Find where the given text appears and provide that cell's center as (X, Y) coordinate. 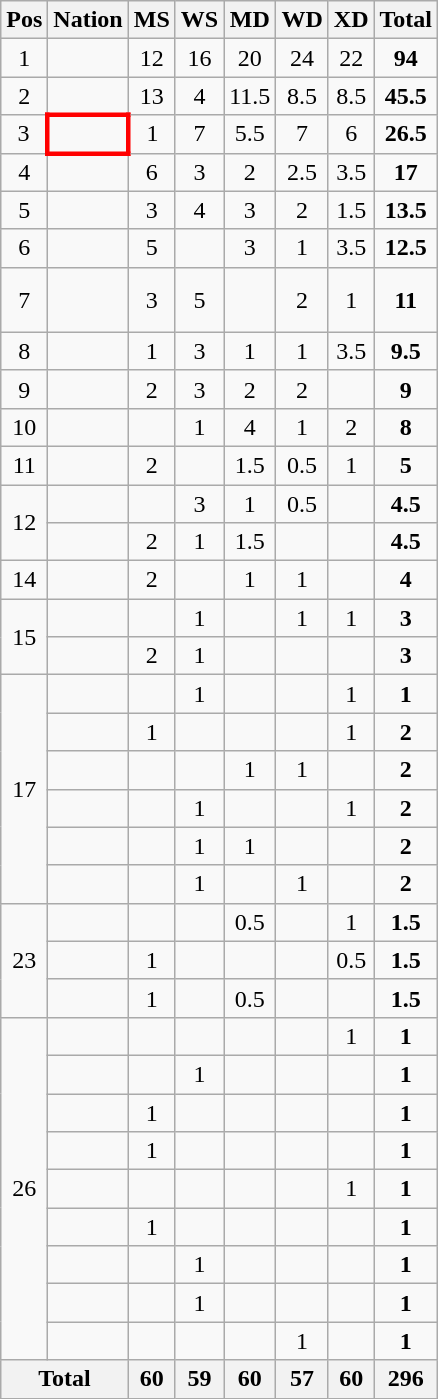
16 (199, 58)
20 (250, 58)
WS (199, 20)
59 (199, 1379)
45.5 (406, 96)
13.5 (406, 210)
24 (302, 58)
Pos (24, 20)
9.5 (406, 351)
10 (24, 427)
23 (24, 960)
MD (250, 20)
WD (302, 20)
26 (24, 1188)
Nation (88, 20)
XD (351, 20)
94 (406, 58)
12.5 (406, 248)
2.5 (302, 172)
14 (24, 580)
26.5 (406, 134)
296 (406, 1379)
MS (152, 20)
57 (302, 1379)
5.5 (250, 134)
15 (24, 637)
13 (152, 96)
11.5 (250, 96)
22 (351, 58)
